Provide the (x, y) coordinate of the cell's center where the given text is located.  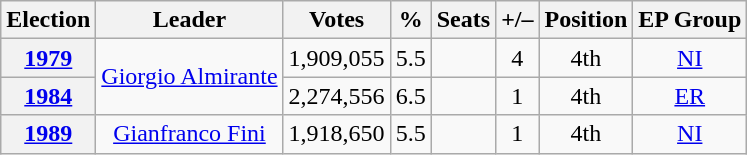
Giorgio Almirante (190, 77)
Position (586, 20)
4 (518, 58)
2,274,556 (336, 96)
+/– (518, 20)
1984 (48, 96)
Seats (463, 20)
Gianfranco Fini (190, 134)
1979 (48, 58)
EP Group (690, 20)
Leader (190, 20)
6.5 (410, 96)
1,918,650 (336, 134)
Votes (336, 20)
Election (48, 20)
ER (690, 96)
1989 (48, 134)
% (410, 20)
1,909,055 (336, 58)
